Determine the (X, Y) coordinate at the center of the cell enclosing the given text.  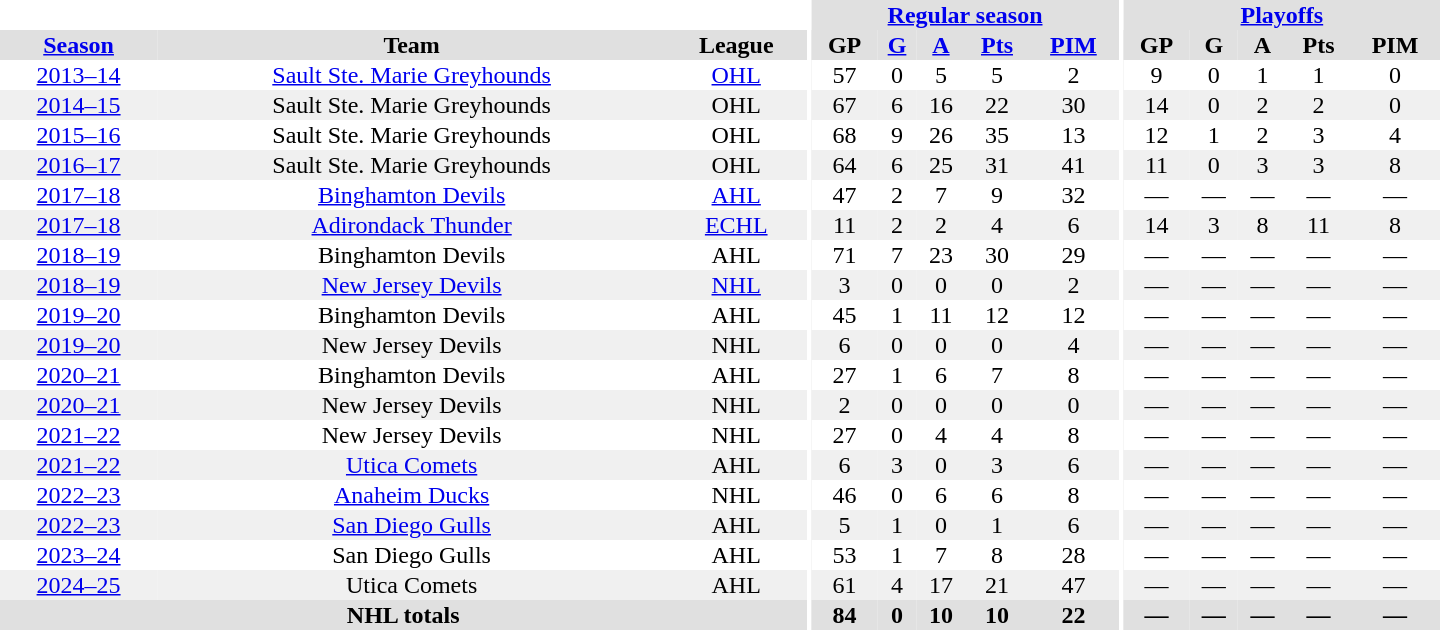
2014–15 (78, 105)
2023–24 (78, 555)
2024–25 (78, 585)
84 (845, 615)
17 (942, 585)
NHL totals (403, 615)
64 (845, 165)
Adirondack Thunder (412, 225)
Team (412, 45)
2013–14 (78, 75)
68 (845, 135)
61 (845, 585)
45 (845, 315)
26 (942, 135)
21 (996, 585)
31 (996, 165)
Regular season (965, 15)
League (736, 45)
ECHL (736, 225)
57 (845, 75)
Season (78, 45)
Anaheim Ducks (412, 495)
46 (845, 495)
41 (1074, 165)
25 (942, 165)
32 (1074, 195)
16 (942, 105)
2015–16 (78, 135)
Playoffs (1282, 15)
23 (942, 255)
2016–17 (78, 165)
29 (1074, 255)
13 (1074, 135)
28 (1074, 555)
53 (845, 555)
35 (996, 135)
67 (845, 105)
71 (845, 255)
